From the cell containing the given text, extract its center point as [x, y] coordinate. 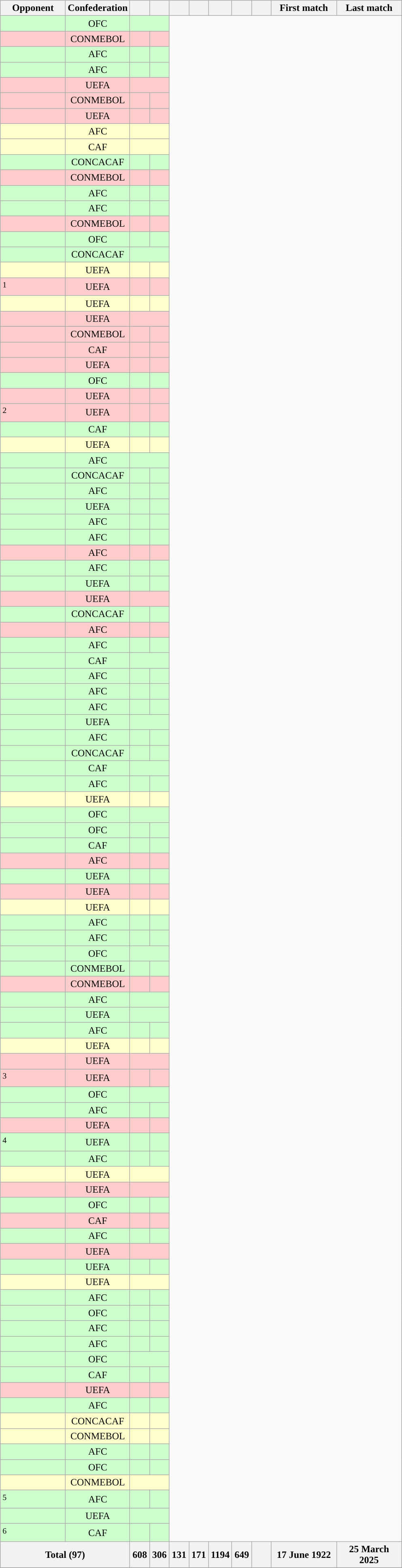
1194 [220, 1555]
1 [33, 287]
First match [304, 8]
25 March 2025 [369, 1555]
Confederation [98, 8]
Total (97) [65, 1555]
17 June 1922 [304, 1555]
Opponent [33, 8]
171 [199, 1555]
649 [242, 1555]
3 [33, 1078]
131 [179, 1555]
5 [33, 1500]
608 [140, 1555]
Last match [369, 8]
2 [33, 413]
4 [33, 1142]
6 [33, 1533]
306 [160, 1555]
